Pinpoint the cell where the given text exists, returning its (x, y) midpoint coordinate. 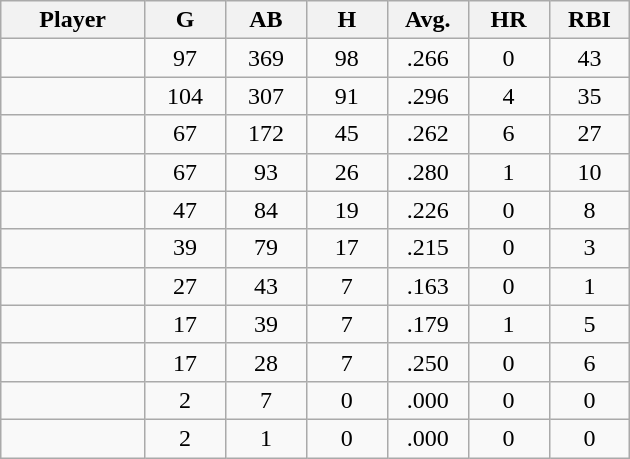
104 (186, 96)
.163 (428, 286)
.226 (428, 210)
H (346, 20)
47 (186, 210)
28 (266, 362)
RBI (590, 20)
.179 (428, 324)
.266 (428, 58)
5 (590, 324)
19 (346, 210)
.250 (428, 362)
Avg. (428, 20)
97 (186, 58)
AB (266, 20)
4 (508, 96)
26 (346, 172)
307 (266, 96)
.262 (428, 134)
HR (508, 20)
369 (266, 58)
84 (266, 210)
.215 (428, 248)
8 (590, 210)
45 (346, 134)
3 (590, 248)
91 (346, 96)
98 (346, 58)
G (186, 20)
172 (266, 134)
35 (590, 96)
79 (266, 248)
10 (590, 172)
93 (266, 172)
.280 (428, 172)
.296 (428, 96)
Player (73, 20)
